Identify which cell holds the provided text, then report its (X, Y) central coordinate. 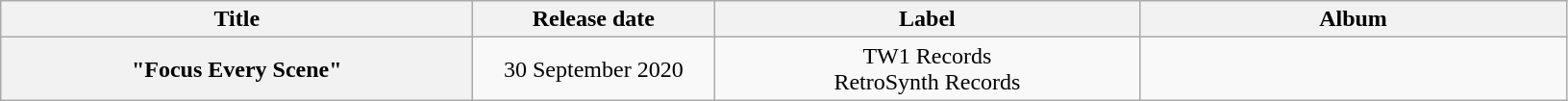
Label (927, 19)
Album (1354, 19)
30 September 2020 (594, 69)
"Focus Every Scene" (236, 69)
Release date (594, 19)
TW1 RecordsRetroSynth Records (927, 69)
Title (236, 19)
